Capture the cell that displays the provided text and extract its (x, y) central coordinate. 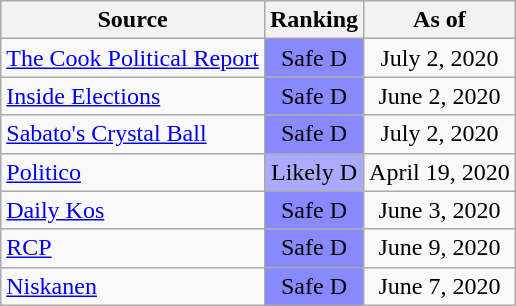
The Cook Political Report (133, 58)
June 9, 2020 (440, 248)
Ranking (314, 20)
Likely D (314, 172)
June 7, 2020 (440, 286)
Sabato's Crystal Ball (133, 134)
RCP (133, 248)
Inside Elections (133, 96)
Daily Kos (133, 210)
April 19, 2020 (440, 172)
June 2, 2020 (440, 96)
As of (440, 20)
Source (133, 20)
Niskanen (133, 286)
June 3, 2020 (440, 210)
Politico (133, 172)
